Detect which cell encompasses the target text, then output its [X, Y] center coordinate. 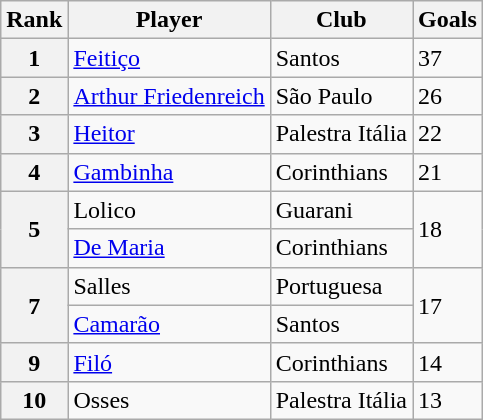
Filó [169, 362]
Salles [169, 286]
Lolico [169, 210]
Arthur Friedenreich [169, 96]
Osses [169, 400]
Club [341, 20]
26 [448, 96]
13 [448, 400]
7 [34, 305]
10 [34, 400]
São Paulo [341, 96]
3 [34, 134]
Portuguesa [341, 286]
5 [34, 229]
Feitiço [169, 58]
17 [448, 305]
37 [448, 58]
Goals [448, 20]
21 [448, 172]
4 [34, 172]
22 [448, 134]
18 [448, 229]
De Maria [169, 248]
Camarão [169, 324]
1 [34, 58]
Player [169, 20]
14 [448, 362]
2 [34, 96]
Rank [34, 20]
Heitor [169, 134]
Gambinha [169, 172]
Guarani [341, 210]
9 [34, 362]
